Search for the cell housing the specified text and yield its (X, Y) center coordinate. 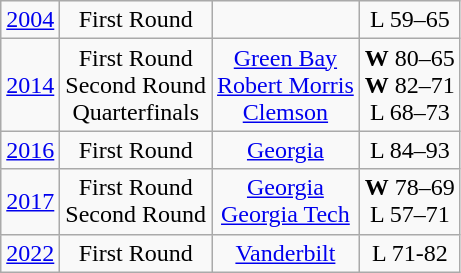
Vanderbilt (286, 253)
First RoundSecond Round (136, 202)
L 84–93 (410, 150)
Georgia (286, 150)
2022 (30, 253)
W 78–69L 57–71 (410, 202)
2016 (30, 150)
L 59–65 (410, 20)
W 80–65W 82–71L 68–73 (410, 85)
2017 (30, 202)
2014 (30, 85)
Green BayRobert MorrisClemson (286, 85)
L 71-82 (410, 253)
2004 (30, 20)
GeorgiaGeorgia Tech (286, 202)
First RoundSecond RoundQuarterfinals (136, 85)
